Search for the cell housing the specified text and yield its [x, y] center coordinate. 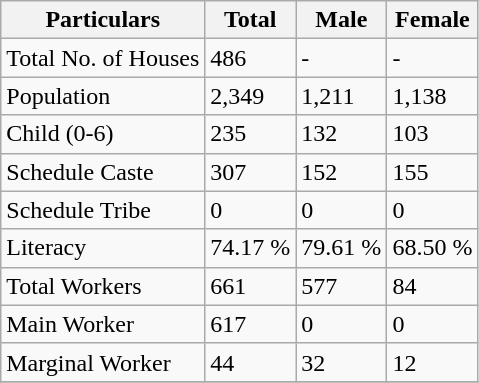
Total [250, 20]
Schedule Caste [103, 172]
Schedule Tribe [103, 210]
577 [342, 286]
79.61 % [342, 248]
661 [250, 286]
Child (0-6) [103, 134]
155 [432, 172]
Particulars [103, 20]
1,138 [432, 96]
1,211 [342, 96]
617 [250, 324]
84 [432, 286]
2,349 [250, 96]
Marginal Worker [103, 362]
Total Workers [103, 286]
68.50 % [432, 248]
132 [342, 134]
44 [250, 362]
235 [250, 134]
152 [342, 172]
12 [432, 362]
Main Worker [103, 324]
486 [250, 58]
Total No. of Houses [103, 58]
Male [342, 20]
103 [432, 134]
Population [103, 96]
Female [432, 20]
74.17 % [250, 248]
Literacy [103, 248]
307 [250, 172]
32 [342, 362]
